From the cell containing the given text, extract its center point as (x, y) coordinate. 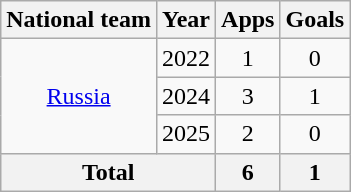
2025 (186, 134)
Total (108, 172)
6 (248, 172)
Year (186, 20)
2024 (186, 96)
2022 (186, 58)
Goals (315, 20)
National team (79, 20)
Russia (79, 96)
2 (248, 134)
3 (248, 96)
Apps (248, 20)
